Search for the cell housing the specified text and yield its [X, Y] center coordinate. 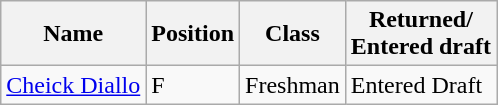
Entered Draft [420, 85]
Freshman [293, 85]
Class [293, 34]
F [193, 85]
Cheick Diallo [74, 85]
Name [74, 34]
Returned/Entered draft [420, 34]
Position [193, 34]
